Return the (X, Y) coordinate for the center point of the cell that contains the specified text.  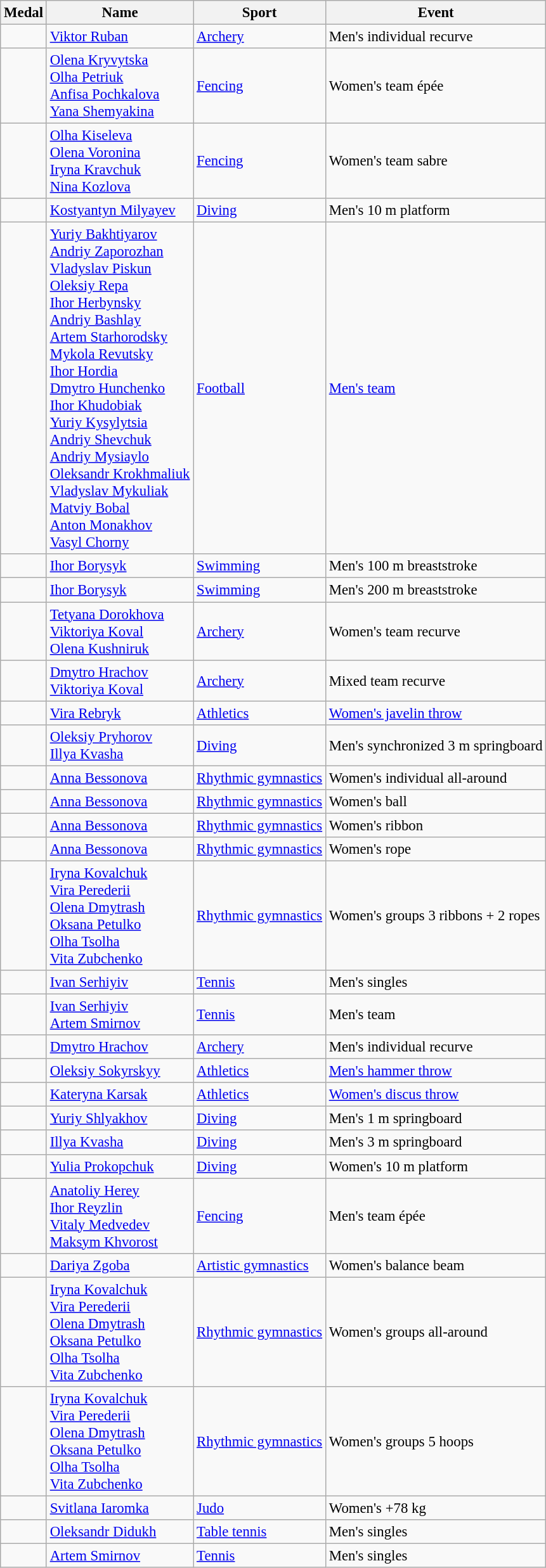
Medal (24, 13)
Men's 200 m breaststroke (436, 590)
Women's team épée (436, 86)
Anatoliy HereyIhor ReyzlinVitaly MedvedevMaksym Khvorost (119, 1216)
Women's groups 5 hoops (436, 1441)
Ivan Serhiyiv (119, 982)
Women's javelin throw (436, 713)
Women's +78 kg (436, 1508)
Women's groups all-around (436, 1332)
Artistic gymnastics (260, 1265)
Illya Kvasha (119, 1143)
Oleksiy PryhorovIllya Kvasha (119, 745)
Tetyana DorokhovaViktoriya KovalOlena Kushniruk (119, 631)
Event (436, 13)
Table tennis (260, 1532)
Women's groups 3 ribbons + 2 ropes (436, 915)
Men's 1 m springboard (436, 1119)
Viktor Ruban (119, 37)
Men's team épée (436, 1216)
Yulia Prokopchuk (119, 1166)
Dariya Zgoba (119, 1265)
Women's individual all-around (436, 778)
Ivan SerhiyivArtem Smirnov (119, 1015)
Men's 100 m breaststroke (436, 566)
Oleksandr Didukh (119, 1532)
Dmytro Hrachov (119, 1047)
Men's 10 m platform (436, 210)
Sport (260, 13)
Olena KryvytskaOlha PetriukAnfisa PochkalovaYana Shemyakina (119, 86)
Women's 10 m platform (436, 1166)
Artem Smirnov (119, 1555)
Women's ball (436, 802)
Women's discus throw (436, 1095)
Judo (260, 1508)
Women's rope (436, 849)
Yuriy Shlyakhov (119, 1119)
Women's ribbon (436, 825)
Women's team sabre (436, 161)
Women's balance beam (436, 1265)
Olha KiselevaOlena VoroninaIryna KravchukNina Kozlova (119, 161)
Kateryna Karsak (119, 1095)
Svitlana Iaromka (119, 1508)
Mixed team recurve (436, 681)
Name (119, 13)
Dmytro HrachovViktoriya Koval (119, 681)
Women's team recurve (436, 631)
Men's 3 m springboard (436, 1143)
Kostyantyn Milyayev (119, 210)
Football (260, 389)
Men's hammer throw (436, 1071)
Oleksiy Sokyrskyy (119, 1071)
Vira Rebryk (119, 713)
Men's synchronized 3 m springboard (436, 745)
